Locate the cell with the specified text and output its [X, Y] center coordinate. 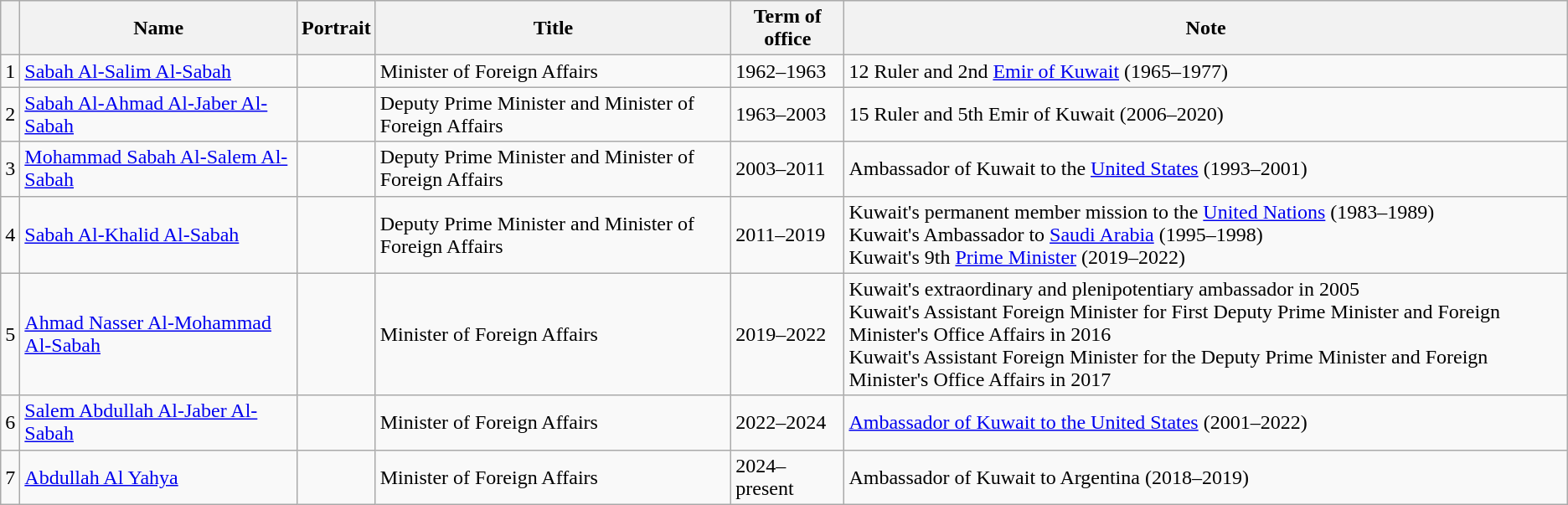
7 [10, 477]
2024–present [787, 477]
1 [10, 71]
12 Ruler and 2nd Emir of Kuwait (1965–1977) [1206, 71]
2003–2011 [787, 169]
2022–2024 [787, 422]
2 [10, 114]
Name [159, 28]
Note [1206, 28]
Sabah Al-Khalid Al-Sabah [159, 234]
Ambassador of Kuwait to the United States (1993–2001) [1206, 169]
Mohammad Sabah Al-Salem Al-Sabah [159, 169]
1963–2003 [787, 114]
5 [10, 334]
Salem Abdullah Al-Jaber Al-Sabah [159, 422]
15 Ruler and 5th Emir of Kuwait (2006–2020) [1206, 114]
Ambassador of Kuwait to Argentina (2018–2019) [1206, 477]
Title [553, 28]
Ambassador of Kuwait to the United States (2001–2022) [1206, 422]
3 [10, 169]
Ahmad Nasser Al-Mohammad Al-Sabah [159, 334]
6 [10, 422]
Term of office [787, 28]
Sabah Al-Ahmad Al-Jaber Al-Sabah [159, 114]
1962–1963 [787, 71]
Sabah Al-Salim Al-Sabah [159, 71]
Portrait [336, 28]
2019–2022 [787, 334]
2011–2019 [787, 234]
4 [10, 234]
Abdullah Al Yahya [159, 477]
